Identify which cell holds the provided text, then report its (X, Y) central coordinate. 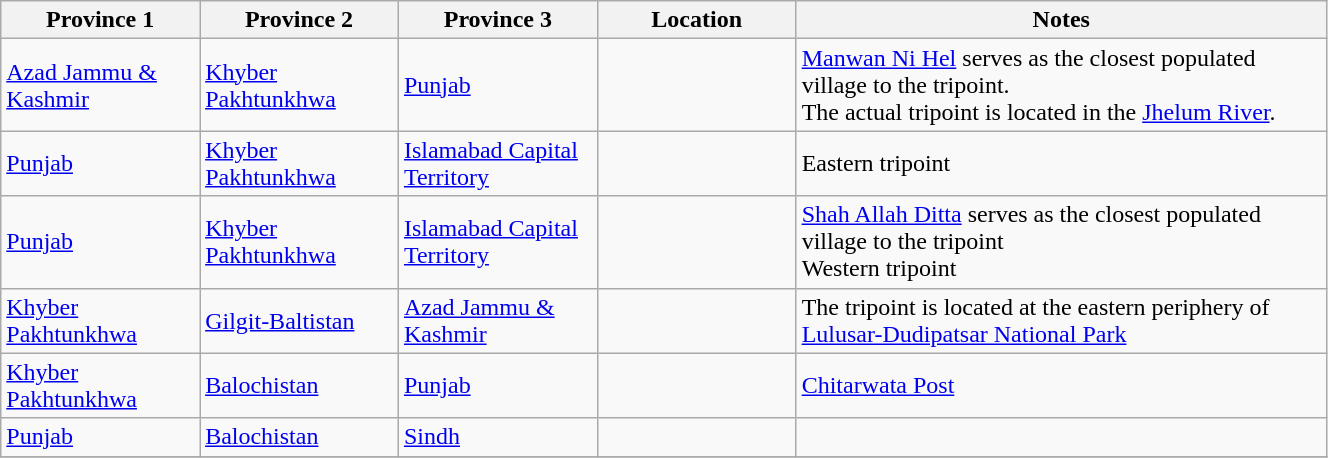
Chitarwata Post (1061, 386)
Gilgit-Baltistan (300, 320)
The tripoint is located at the eastern periphery of Lulusar-Dudipatsar National Park (1061, 320)
Notes (1061, 20)
Manwan Ni Hel serves as the closest populated village to the tripoint.The actual tripoint is located in the Jhelum River. (1061, 85)
Shah Allah Ditta serves as the closest populated village to the tripointWestern tripoint (1061, 242)
Sindh (498, 437)
Province 3 (498, 20)
Eastern tripoint (1061, 164)
Location (696, 20)
Province 1 (100, 20)
Province 2 (300, 20)
